Capture the cell that displays the provided text and extract its [X, Y] central coordinate. 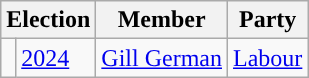
Party [268, 20]
Member [162, 20]
Gill German [162, 58]
2024 [56, 58]
Labour [268, 58]
Election [48, 20]
